From the cell containing the given text, extract its center point as [X, Y] coordinate. 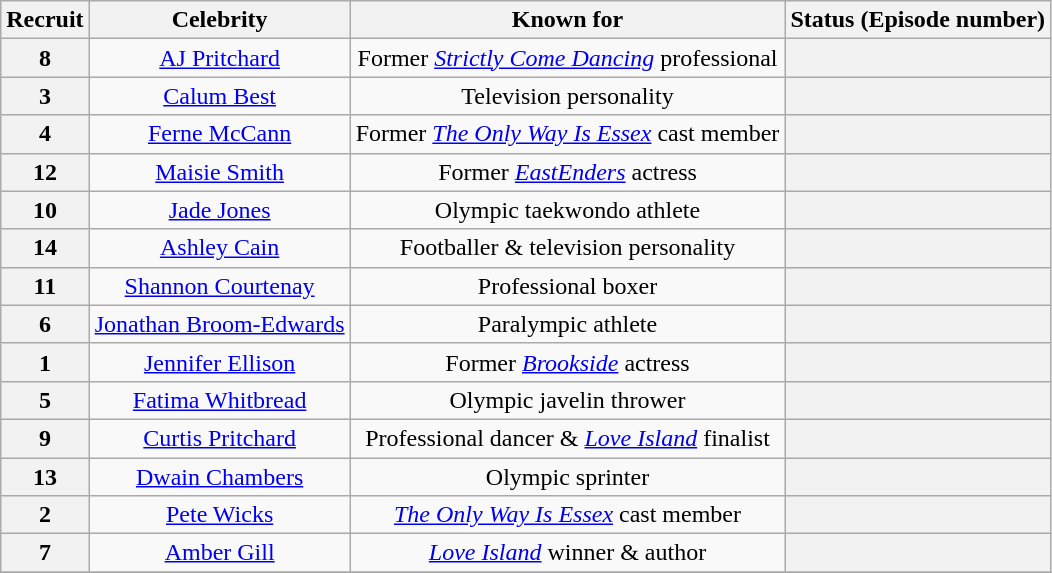
Olympic sprinter [568, 477]
Ashley Cain [220, 248]
AJ Pritchard [220, 58]
11 [45, 286]
6 [45, 324]
Olympic taekwondo athlete [568, 210]
Recruit [45, 20]
Pete Wicks [220, 515]
1 [45, 362]
8 [45, 58]
10 [45, 210]
Jonathan Broom-Edwards [220, 324]
3 [45, 96]
2 [45, 515]
The Only Way Is Essex cast member [568, 515]
Dwain Chambers [220, 477]
Television personality [568, 96]
Celebrity [220, 20]
Former Brookside actress [568, 362]
4 [45, 134]
Footballer & television personality [568, 248]
Known for [568, 20]
Calum Best [220, 96]
14 [45, 248]
Professional dancer & Love Island finalist [568, 438]
Amber Gill [220, 553]
Jade Jones [220, 210]
Professional boxer [568, 286]
Jennifer Ellison [220, 362]
Maisie Smith [220, 172]
12 [45, 172]
Paralympic athlete [568, 324]
Ferne McCann [220, 134]
Shannon Courtenay [220, 286]
Fatima Whitbread [220, 400]
Former Strictly Come Dancing professional [568, 58]
13 [45, 477]
7 [45, 553]
Olympic javelin thrower [568, 400]
Love Island winner & author [568, 553]
Status (Episode number) [918, 20]
Curtis Pritchard [220, 438]
Former EastEnders actress [568, 172]
Former The Only Way Is Essex cast member [568, 134]
9 [45, 438]
5 [45, 400]
